For the text-containing cell, return its midpoint in [x, y] coordinate format. 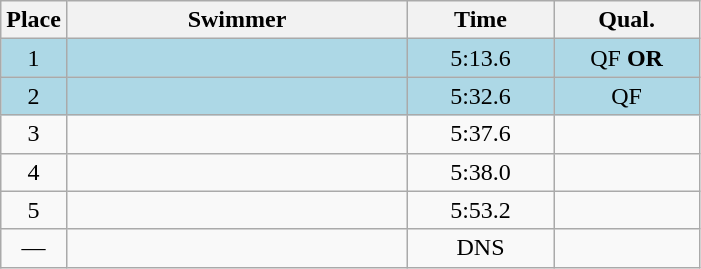
3 [34, 134]
2 [34, 96]
5:53.2 [481, 210]
5:38.0 [481, 172]
QF OR [627, 58]
5:37.6 [481, 134]
5:32.6 [481, 96]
DNS [481, 248]
5:13.6 [481, 58]
Time [481, 20]
— [34, 248]
Place [34, 20]
Qual. [627, 20]
QF [627, 96]
4 [34, 172]
Swimmer [236, 20]
5 [34, 210]
1 [34, 58]
